Provide the (X, Y) coordinate of the cell's center where the given text is located.  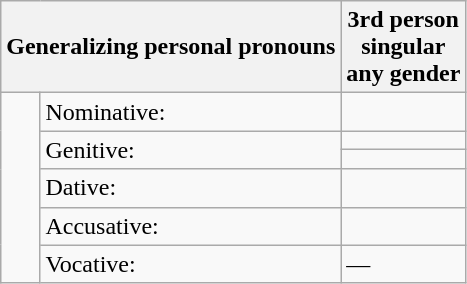
Nominative: (190, 112)
3rd person singular any gender (404, 47)
Genitive: (190, 150)
Accusative: (190, 226)
— (404, 264)
Generalizing personal pronouns (171, 47)
Dative: (190, 188)
Vocative: (190, 264)
